Pinpoint the cell where the given text exists, returning its [x, y] midpoint coordinate. 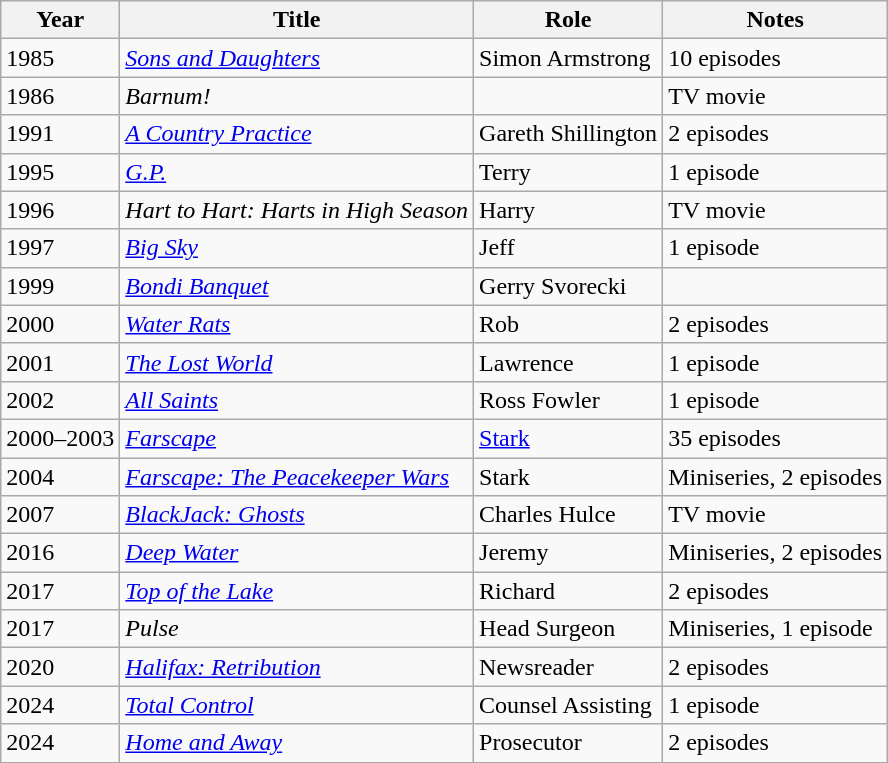
All Saints [297, 400]
2002 [60, 400]
Notes [776, 20]
Simon Armstrong [568, 58]
Halifax: Retribution [297, 667]
1991 [60, 134]
10 episodes [776, 58]
Farscape [297, 438]
G.P. [297, 172]
Harry [568, 210]
Head Surgeon [568, 629]
2000 [60, 324]
Home and Away [297, 743]
2016 [60, 553]
Terry [568, 172]
Big Sky [297, 248]
Richard [568, 591]
Pulse [297, 629]
1997 [60, 248]
Sons and Daughters [297, 58]
Jeff [568, 248]
Top of the Lake [297, 591]
2000–2003 [60, 438]
Year [60, 20]
Lawrence [568, 362]
35 episodes [776, 438]
1986 [60, 96]
1999 [60, 286]
2004 [60, 477]
2001 [60, 362]
Water Rats [297, 324]
The Lost World [297, 362]
Newsreader [568, 667]
Miniseries, 1 episode [776, 629]
Total Control [297, 705]
BlackJack: Ghosts [297, 515]
1995 [60, 172]
2007 [60, 515]
1985 [60, 58]
A Country Practice [297, 134]
Jeremy [568, 553]
Farscape: The Peacekeeper Wars [297, 477]
Gareth Shillington [568, 134]
Barnum! [297, 96]
Charles Hulce [568, 515]
Rob [568, 324]
Role [568, 20]
1996 [60, 210]
Prosecutor [568, 743]
Counsel Assisting [568, 705]
Ross Fowler [568, 400]
Title [297, 20]
Deep Water [297, 553]
Bondi Banquet [297, 286]
Hart to Hart: Harts in High Season [297, 210]
Gerry Svorecki [568, 286]
2020 [60, 667]
